From the cell containing the given text, extract its center point as [X, Y] coordinate. 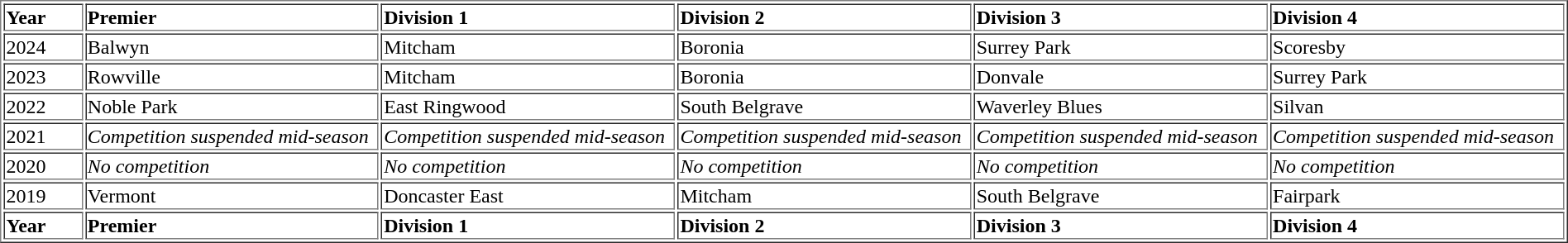
Balwyn [232, 46]
Scoresby [1417, 46]
Donvale [1121, 76]
Vermont [232, 195]
2019 [43, 195]
2023 [43, 76]
Silvan [1417, 106]
Rowville [232, 76]
2024 [43, 46]
Waverley Blues [1121, 106]
2022 [43, 106]
Noble Park [232, 106]
2020 [43, 165]
2021 [43, 136]
Doncaster East [528, 195]
East Ringwood [528, 106]
Fairpark [1417, 195]
